From the cell containing the given text, extract its center point as (x, y) coordinate. 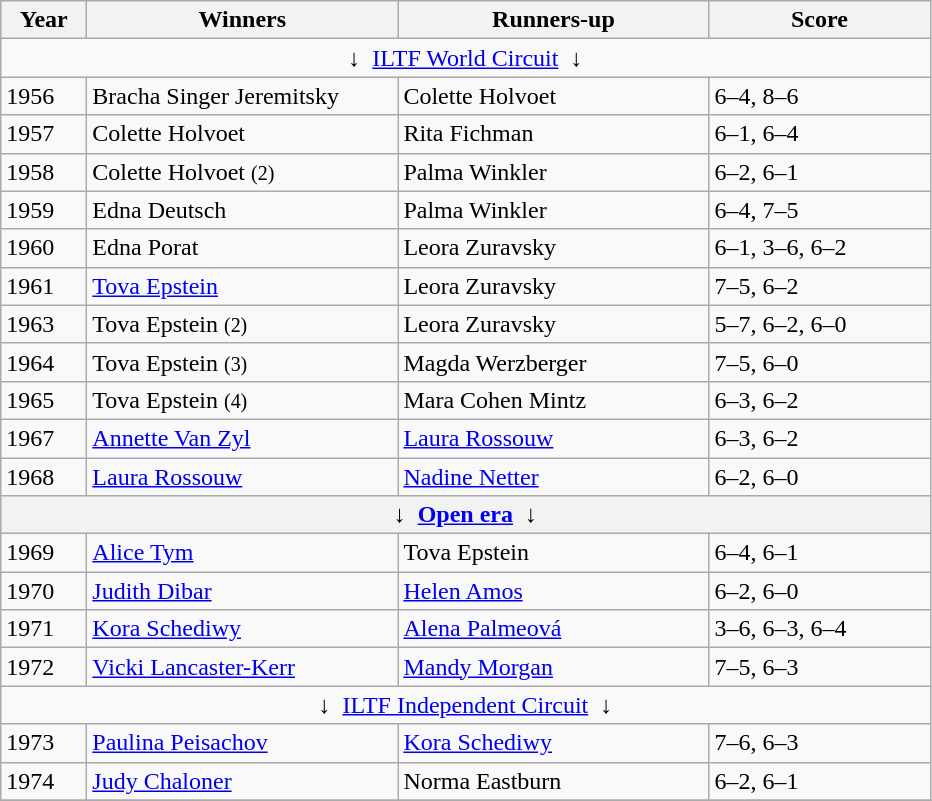
7–5, 6–3 (820, 667)
Tova Epstein (4) (242, 400)
1960 (44, 248)
6–4, 7–5 (820, 210)
Norma Eastburn (554, 781)
Judy Chaloner (242, 781)
Helen Amos (554, 591)
1967 (44, 438)
1974 (44, 781)
6–4, 8–6 (820, 96)
Edna Porat (242, 248)
6–4, 6–1 (820, 553)
1957 (44, 134)
1970 (44, 591)
1956 (44, 96)
6–1, 6–4 (820, 134)
Bracha Singer Jeremitsky (242, 96)
↓ ILTF World Circuit ↓ (466, 58)
1968 (44, 477)
1972 (44, 667)
Magda Werzberger (554, 362)
5–7, 6–2, 6–0 (820, 324)
Alena Palmeová (554, 629)
Annette Van Zyl (242, 438)
Alice Tym (242, 553)
1963 (44, 324)
7–5, 6–0 (820, 362)
Tova Epstein (2) (242, 324)
Judith Dibar (242, 591)
1958 (44, 172)
1969 (44, 553)
Winners (242, 20)
1973 (44, 743)
Paulina Peisachov (242, 743)
Rita Fichman (554, 134)
Mandy Morgan (554, 667)
1971 (44, 629)
Mara Cohen Mintz (554, 400)
1961 (44, 286)
1965 (44, 400)
↓ ILTF Independent Circuit ↓ (466, 705)
Vicki Lancaster-Kerr (242, 667)
6–1, 3–6, 6–2 (820, 248)
3–6, 6–3, 6–4 (820, 629)
Score (820, 20)
Year (44, 20)
↓ Open era ↓ (466, 515)
Tova Epstein (3) (242, 362)
Colette Holvoet (2) (242, 172)
Nadine Netter (554, 477)
7–5, 6–2 (820, 286)
1959 (44, 210)
Edna Deutsch (242, 210)
1964 (44, 362)
7–6, 6–3 (820, 743)
Runners-up (554, 20)
